Capture the cell that displays the provided text and extract its (x, y) central coordinate. 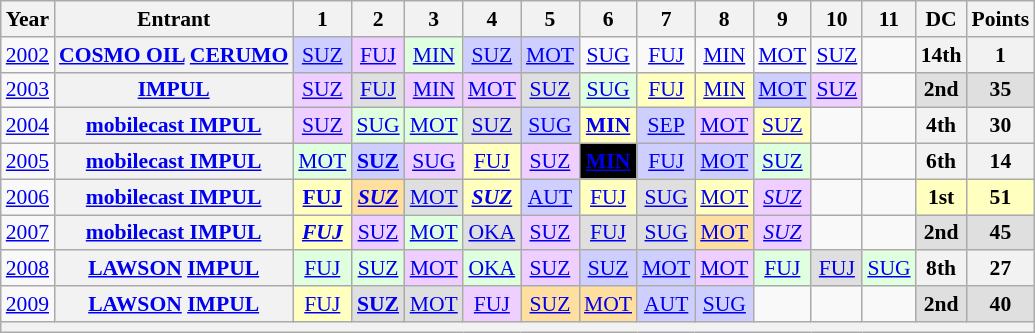
COSMO OIL CERUMO (174, 55)
30 (1001, 126)
2007 (28, 233)
45 (1001, 233)
Year (28, 19)
6th (942, 162)
14 (1001, 162)
2009 (28, 304)
1st (942, 197)
6 (608, 19)
40 (1001, 304)
2002 (28, 55)
3 (434, 19)
SEP (666, 126)
4th (942, 126)
Points (1001, 19)
5 (550, 19)
2008 (28, 269)
35 (1001, 90)
2006 (28, 197)
2004 (28, 126)
7 (666, 19)
IMPUL (174, 90)
4 (492, 19)
8th (942, 269)
Entrant (174, 19)
51 (1001, 197)
2005 (28, 162)
2003 (28, 90)
11 (888, 19)
8 (724, 19)
DC (942, 19)
9 (782, 19)
2 (378, 19)
27 (1001, 269)
10 (836, 19)
14th (942, 55)
